Capture the cell that displays the provided text and extract its [X, Y] central coordinate. 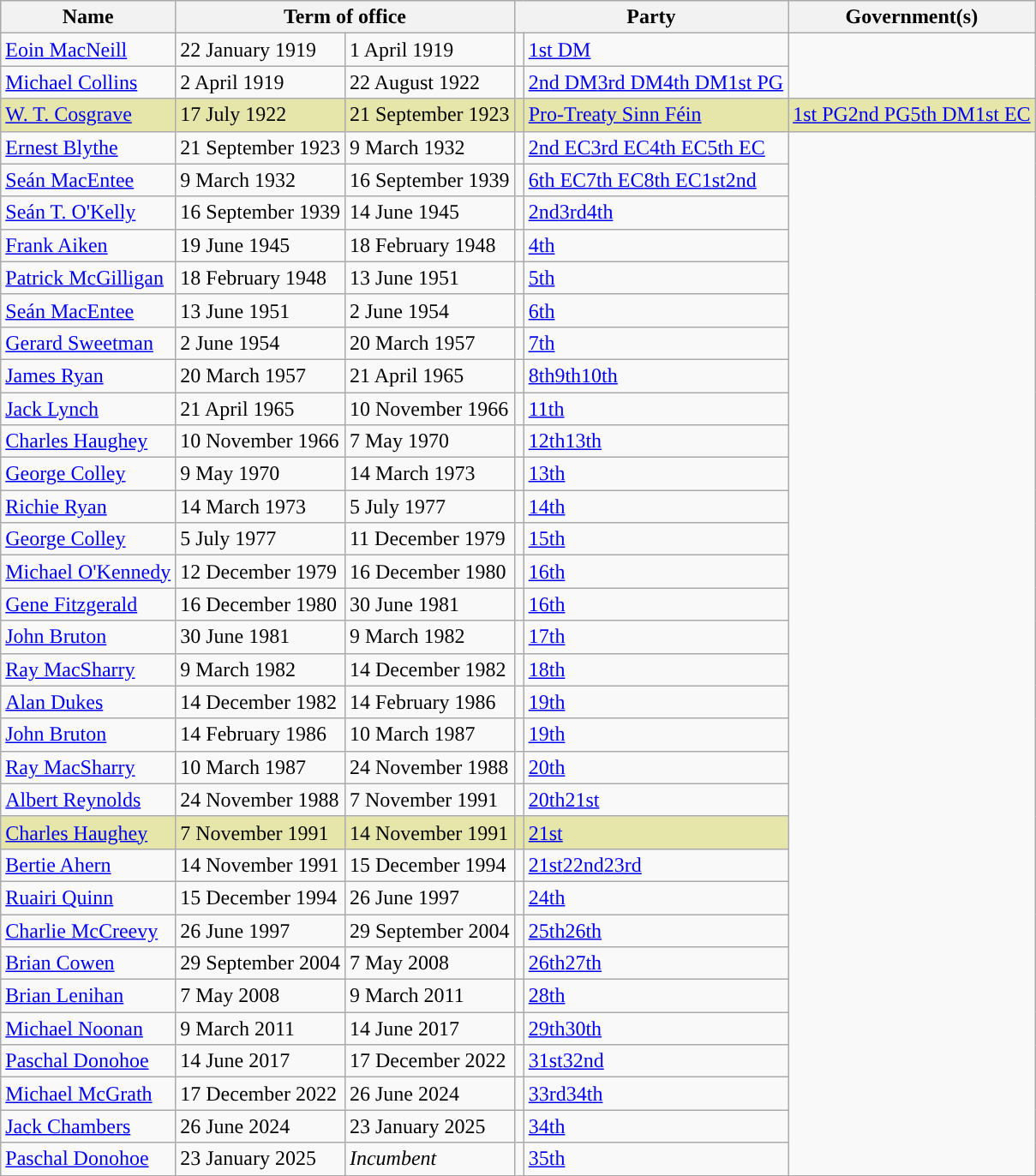
James Ryan [88, 375]
6th [656, 310]
2nd3rd4th [656, 213]
Jack Lynch [88, 409]
Eoin MacNeill [88, 50]
17th [656, 637]
29th30th [656, 1029]
15th [656, 539]
Michael Noonan [88, 1029]
35th [656, 1159]
17 July 1922 [260, 115]
14 June 1945 [429, 213]
7 May 1970 [429, 441]
Pro-Treaty Sinn Féin [656, 115]
1st PG2nd PG5th DM1st EC [912, 115]
Alan Dukes [88, 702]
22 January 1919 [260, 50]
12th13th [656, 441]
24th [656, 897]
26th27th [656, 963]
4th [656, 245]
5th [656, 278]
31st32nd [656, 1061]
18th [656, 669]
12 December 1979 [260, 572]
Michael Collins [88, 82]
7th [656, 343]
Gene Fitzgerald [88, 604]
21st22nd23rd [656, 865]
11 December 1979 [429, 539]
22 August 1922 [429, 82]
20th21st [656, 800]
Frank Aiken [88, 245]
2nd DM3rd DM4th DM1st PG [656, 82]
13th [656, 474]
Ernest Blythe [88, 147]
21st [656, 832]
Albert Reynolds [88, 800]
2 April 1919 [260, 82]
19 June 1945 [260, 245]
Richie Ryan [88, 507]
1st DM [656, 50]
Gerard Sweetman [88, 343]
Ruairi Quinn [88, 897]
Patrick McGilligan [88, 278]
2nd EC3rd EC4th EC5th EC [656, 147]
Brian Cowen [88, 963]
W. T. Cosgrave [88, 115]
Seán T. O'Kelly [88, 213]
Charlie McCreevy [88, 930]
20th [656, 767]
Incumbent [429, 1159]
Michael McGrath [88, 1094]
28th [656, 996]
Term of office [344, 17]
25th26th [656, 930]
1 April 1919 [429, 50]
Bertie Ahern [88, 865]
Name [88, 17]
Brian Lenihan [88, 996]
Government(s) [912, 17]
11th [656, 409]
Party [651, 17]
Michael O'Kennedy [88, 572]
14th [656, 507]
9 May 1970 [260, 474]
34th [656, 1126]
33rd34th [656, 1094]
Jack Chambers [88, 1126]
8th9th10th [656, 375]
6th EC7th EC8th EC1st2nd [656, 180]
